Detect which cell encompasses the target text, then output its [x, y] center coordinate. 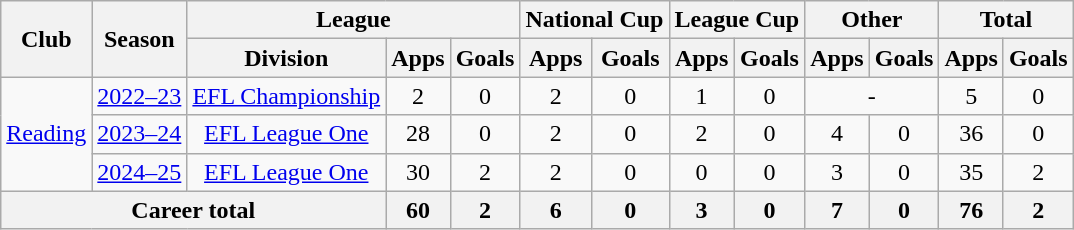
76 [971, 210]
35 [971, 172]
EFL Championship [286, 96]
Club [46, 39]
5 [971, 96]
36 [971, 134]
- [872, 96]
2024–25 [140, 172]
2023–24 [140, 134]
2022–23 [140, 96]
Reading [46, 134]
League Cup [737, 20]
Total [1006, 20]
30 [418, 172]
4 [837, 134]
6 [556, 210]
60 [418, 210]
National Cup [594, 20]
Other [872, 20]
League [354, 20]
1 [702, 96]
7 [837, 210]
28 [418, 134]
Division [286, 58]
Career total [194, 210]
Season [140, 39]
